Extract the [X, Y] coordinate from the center of the cell holding the provided text.  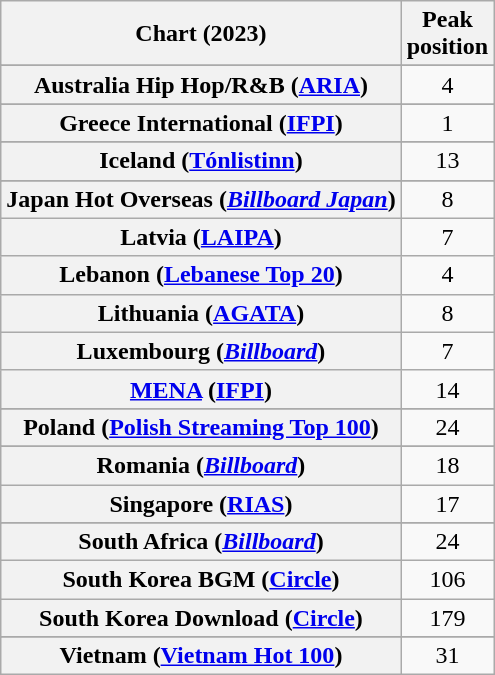
Romania (Billboard) [201, 465]
South Korea BGM (Circle) [201, 580]
31 [447, 656]
South Africa (Billboard) [201, 542]
Lebanon (Lebanese Top 20) [201, 275]
1 [447, 123]
18 [447, 465]
106 [447, 580]
14 [447, 389]
Poland (Polish Streaming Top 100) [201, 427]
Greece International (IFPI) [201, 123]
179 [447, 618]
South Korea Download (Circle) [201, 618]
Latvia (LAIPA) [201, 237]
Luxembourg (Billboard) [201, 351]
13 [447, 161]
Chart (2023) [201, 34]
Australia Hip Hop/R&B (ARIA) [201, 85]
MENA (IFPI) [201, 389]
Iceland (Tónlistinn) [201, 161]
Vietnam (Vietnam Hot 100) [201, 656]
17 [447, 503]
Singapore (RIAS) [201, 503]
Lithuania (AGATA) [201, 313]
Japan Hot Overseas (Billboard Japan) [201, 199]
Peakposition [447, 34]
